Provide the (X, Y) coordinate of the cell's center where the given text is located.  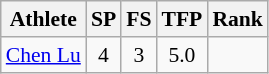
SP (104, 19)
5.0 (182, 55)
Rank (238, 19)
TFP (182, 19)
3 (138, 55)
4 (104, 55)
Athlete (44, 19)
FS (138, 19)
Chen Lu (44, 55)
